Scan for the cell matching the given text and deliver its [X, Y] coordinate at center. 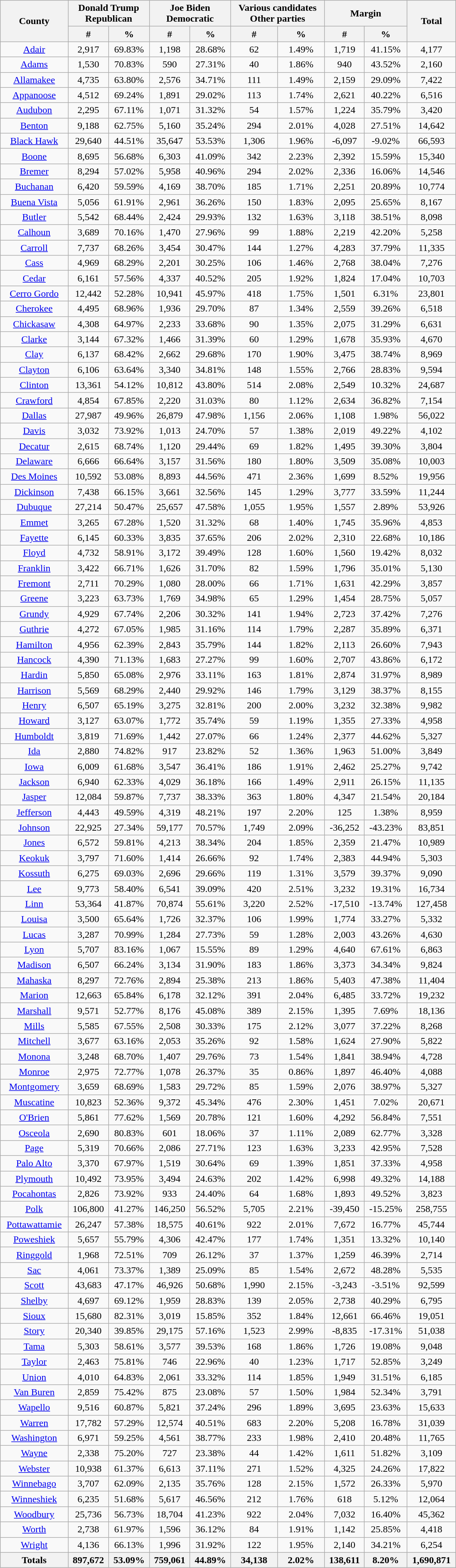
33.32% [210, 1377]
Hardin [34, 675]
1,897 [345, 1072]
35.74% [210, 721]
Van Buren [34, 1392]
25.27% [386, 767]
49.96% [129, 415]
Dubuque [34, 507]
3,233 [345, 1148]
6,009 [88, 767]
1,624 [345, 1041]
36.82% [386, 400]
70.66% [129, 1148]
1.83% [301, 202]
49.32% [386, 1178]
Mills [34, 1026]
146 [254, 690]
3,547 [169, 767]
Sac [34, 1270]
1,442 [169, 736]
1,557 [345, 507]
27,987 [88, 415]
57.16% [210, 1331]
6,275 [88, 873]
3,129 [345, 690]
12,663 [88, 995]
66,593 [432, 141]
258,755 [432, 1209]
6,518 [432, 309]
41.87% [129, 904]
1,454 [345, 599]
Chickasaw [34, 324]
54.12% [129, 385]
590 [169, 65]
Cass [34, 263]
917 [169, 751]
20.78% [210, 1117]
3,287 [88, 935]
296 [254, 1407]
28.68% [210, 49]
Dallas [34, 415]
5,332 [432, 919]
67.61% [386, 950]
16.40% [386, 1514]
3,475 [345, 354]
-36,252 [345, 827]
60 [254, 339]
2.52% [301, 904]
3,420 [432, 110]
9,188 [88, 125]
44.62% [386, 736]
36.12% [210, 1530]
Dickinson [34, 492]
601 [169, 1133]
3,777 [345, 492]
61.37% [129, 1469]
2,424 [169, 217]
1,936 [169, 309]
46.40% [386, 1072]
1,678 [345, 339]
4,136 [88, 1545]
5,403 [345, 980]
363 [254, 797]
31.51% [386, 1377]
Jasper [34, 797]
19,956 [432, 477]
6,541 [169, 888]
111 [254, 80]
52 [254, 751]
3,707 [88, 1484]
41.23% [210, 1514]
70.29% [129, 583]
44.56% [210, 477]
Winneshiek [34, 1499]
27.34% [129, 827]
1,395 [345, 1011]
8,268 [432, 1026]
67.32% [129, 339]
82 [254, 568]
38.33% [210, 797]
41.27% [129, 1209]
9,824 [432, 965]
33.72% [386, 995]
30.32% [210, 614]
61.97% [129, 1530]
57.29% [129, 1423]
46,926 [169, 1285]
59.25% [129, 1438]
39.26% [386, 309]
4,735 [88, 80]
4,029 [169, 782]
1,560 [345, 553]
0.86% [301, 1072]
2,690 [88, 1133]
3,835 [169, 538]
2,894 [169, 980]
62.77% [386, 1133]
Jones [34, 843]
2,310 [345, 538]
3,172 [169, 553]
39.30% [386, 446]
26,879 [169, 415]
Osceola [34, 1133]
8.52% [386, 477]
Poweshiek [34, 1240]
10,774 [432, 186]
68.96% [129, 309]
2,233 [169, 324]
3,689 [88, 233]
72.77% [129, 1072]
83,851 [432, 827]
2,075 [345, 324]
1,108 [345, 415]
11,135 [432, 782]
1,959 [169, 1301]
54 [254, 110]
2,095 [345, 202]
618 [345, 1499]
166 [254, 782]
52.85% [386, 1362]
1.12% [301, 400]
2,911 [345, 782]
Harrison [34, 690]
34.81% [210, 370]
6,863 [432, 950]
3,509 [345, 461]
Webster [34, 1469]
1,690,871 [432, 1560]
683 [254, 1423]
6,172 [432, 660]
9,571 [88, 1011]
1.99% [301, 919]
32.56% [210, 492]
3,819 [88, 736]
202 [254, 1178]
1,351 [345, 1240]
2,113 [345, 644]
5,569 [88, 690]
2,359 [345, 843]
67.97% [129, 1163]
38.04% [386, 263]
35.01% [386, 568]
3,249 [432, 1362]
2,576 [169, 80]
Shelby [34, 1301]
4,292 [345, 1117]
1.89% [301, 1407]
Joe BidenDemocratic [190, 14]
1,772 [169, 721]
Boone [34, 156]
186 [254, 767]
Jackson [34, 782]
45,362 [432, 1514]
Mahaska [34, 980]
1.94% [301, 614]
37.22% [386, 1026]
2,859 [88, 1392]
87 [254, 309]
1,583 [169, 1087]
5,258 [432, 233]
Hancock [34, 660]
8,695 [88, 156]
68 [254, 522]
44 [254, 1453]
69.83% [129, 49]
31.29% [386, 324]
1,071 [169, 110]
4,443 [88, 812]
64 [254, 1194]
4,956 [88, 644]
8,989 [432, 675]
7,528 [432, 1148]
2.00% [301, 706]
204 [254, 843]
27.71% [210, 1148]
2,696 [169, 873]
36.41% [210, 767]
Humboldt [34, 736]
43,683 [88, 1285]
2,768 [345, 263]
3,157 [169, 461]
Sioux [34, 1316]
4,272 [88, 629]
47.98% [210, 415]
2,707 [345, 660]
29.93% [210, 217]
31.70% [210, 568]
3,797 [88, 858]
1.40% [301, 522]
727 [169, 1453]
1,891 [169, 95]
185 [254, 186]
-13.74% [386, 904]
933 [169, 1194]
38.70% [210, 186]
168 [254, 1346]
Guthrie [34, 629]
Keokuk [34, 858]
77.62% [129, 1117]
1,963 [345, 751]
O'Brien [34, 1117]
2.09% [301, 827]
1.68% [301, 1194]
38.94% [386, 1056]
2.05% [301, 1301]
1,985 [169, 629]
1,080 [169, 583]
6,795 [432, 1301]
County [34, 21]
Howard [34, 721]
Allamakee [34, 80]
25.38% [210, 980]
514 [254, 385]
15.85% [210, 1316]
4,088 [432, 1072]
31.39% [210, 339]
5,056 [88, 202]
-6,097 [345, 141]
1,519 [169, 1163]
6,516 [432, 95]
4,177 [432, 49]
3,127 [88, 721]
10,003 [432, 461]
4,512 [88, 95]
Donald TrumpRepublican [109, 14]
1.88% [301, 233]
5,319 [88, 1148]
9,372 [169, 1102]
1,949 [345, 1377]
10,703 [432, 278]
5,705 [254, 1209]
15,680 [88, 1316]
29.92% [210, 690]
-8,835 [345, 1331]
7.69% [386, 1011]
21.47% [386, 843]
24,687 [432, 385]
31.97% [386, 675]
80 [254, 400]
49.22% [386, 431]
106,800 [88, 1209]
44.94% [386, 858]
25,736 [88, 1514]
5,617 [169, 1499]
40.96% [210, 171]
20.89% [386, 186]
476 [254, 1102]
5.12% [386, 1499]
Ida [34, 751]
63.64% [129, 370]
1.96% [301, 141]
2.51% [301, 888]
759,061 [169, 1560]
2.89% [386, 507]
6,303 [169, 156]
48.28% [386, 1270]
4,495 [88, 309]
6,178 [169, 995]
3,849 [432, 751]
177 [254, 1240]
39.37% [386, 873]
139 [254, 1301]
26.66% [210, 858]
39.53% [210, 1346]
31.90% [210, 965]
Marion [34, 995]
2,874 [345, 675]
70.99% [129, 935]
3,373 [345, 965]
5,130 [432, 568]
4,969 [88, 263]
42.20% [386, 233]
51.68% [129, 1499]
31.03% [210, 400]
37.42% [386, 614]
Fayette [34, 538]
7,422 [432, 80]
45.34% [210, 1102]
Delaware [34, 461]
146,250 [169, 1209]
4,337 [169, 278]
29,175 [169, 1331]
Cedar [34, 278]
26.15% [386, 782]
Floyd [34, 553]
Buena Vista [34, 202]
Franklin [34, 568]
2,019 [345, 431]
24.70% [210, 431]
2,462 [345, 767]
63.07% [129, 721]
52.77% [129, 1011]
26.37% [210, 1072]
29,640 [88, 141]
1,841 [345, 1056]
55.61% [210, 904]
1,769 [169, 599]
5,850 [88, 675]
Woodbury [34, 1514]
75.42% [129, 1392]
Iowa [34, 767]
2,615 [88, 446]
Audubon [34, 110]
71.13% [129, 660]
2,086 [169, 1148]
27,214 [88, 507]
1,719 [345, 49]
12,084 [88, 797]
48.21% [210, 812]
27.90% [386, 1041]
1,414 [169, 858]
64.97% [129, 324]
Jefferson [34, 812]
Monona [34, 1056]
897,672 [88, 1560]
42.95% [386, 1148]
9,742 [432, 767]
2,976 [169, 675]
47.17% [129, 1285]
213 [254, 980]
Carroll [34, 248]
25,657 [169, 507]
3,275 [169, 706]
53.08% [129, 477]
3,804 [432, 446]
68.26% [129, 248]
148 [254, 370]
2,559 [345, 309]
206 [254, 538]
2.23% [301, 156]
4,561 [169, 1438]
3,144 [88, 339]
62 [254, 49]
35.89% [386, 629]
125 [345, 812]
45,744 [432, 1224]
1,224 [345, 110]
1,626 [169, 568]
Polk [34, 1209]
3,677 [88, 1041]
31.56% [210, 461]
3,494 [169, 1178]
271 [254, 1469]
1.31% [301, 873]
53,364 [88, 904]
23.82% [210, 751]
1,717 [345, 1362]
Black Hawk [34, 141]
10,941 [169, 293]
Story [34, 1331]
Wapello [34, 1407]
Palo Alto [34, 1163]
420 [254, 888]
Crawford [34, 400]
89 [254, 950]
1,683 [169, 660]
27.27% [210, 660]
Madison [34, 965]
6,631 [432, 324]
3,265 [88, 522]
18,704 [169, 1514]
23.63% [386, 1407]
25.09% [210, 1270]
8,032 [432, 553]
66.24% [129, 965]
3,019 [169, 1316]
2,662 [169, 354]
141 [254, 614]
17.04% [386, 278]
36.18% [210, 782]
1.24% [301, 736]
2,336 [345, 171]
9,090 [432, 873]
34,138 [254, 1560]
84 [254, 1530]
40.29% [386, 1301]
5,585 [88, 1026]
746 [169, 1362]
2,440 [169, 690]
3,579 [345, 873]
68.70% [129, 1056]
4,061 [88, 1270]
29.76% [210, 1056]
45.08% [210, 1011]
8,297 [88, 980]
3,695 [345, 1407]
20,340 [88, 1331]
1,495 [345, 446]
47.38% [386, 980]
-3,243 [345, 1285]
3,077 [345, 1026]
6,572 [88, 843]
3,118 [345, 217]
51,038 [432, 1331]
2,140 [345, 1545]
27.51% [386, 125]
56.68% [129, 156]
1,699 [345, 477]
Decatur [34, 446]
163 [254, 675]
1,774 [345, 919]
57.38% [129, 1224]
44.89% [210, 1560]
Benton [34, 125]
67.28% [129, 522]
71.60% [129, 858]
2,251 [345, 186]
39.49% [210, 553]
12,064 [432, 1499]
62.09% [129, 1484]
62.39% [129, 644]
71.69% [129, 736]
32.37% [210, 919]
24.63% [210, 1178]
57.56% [129, 278]
Clinton [34, 385]
14,188 [432, 1178]
56.84% [386, 1117]
7,154 [432, 400]
14,546 [432, 171]
72.76% [129, 980]
1,572 [345, 1484]
1,824 [345, 278]
2,135 [169, 1484]
37.11% [210, 1469]
121 [254, 1117]
5,160 [169, 125]
Taylor [34, 1362]
4,283 [345, 248]
170 [254, 354]
29.68% [210, 354]
1,407 [169, 1056]
20,184 [432, 797]
4,929 [88, 614]
9,982 [432, 706]
68.74% [129, 446]
6,161 [88, 278]
2,549 [345, 385]
6,235 [88, 1499]
27.07% [210, 736]
43.80% [210, 385]
4,697 [88, 1301]
4,010 [88, 1377]
123 [254, 1148]
2.30% [301, 1102]
6,145 [88, 538]
25.85% [386, 1530]
60.33% [129, 538]
1,851 [345, 1163]
52.34% [386, 1392]
1,596 [169, 1530]
2,917 [88, 49]
60.87% [129, 1407]
30.47% [210, 248]
29.09% [386, 80]
38.74% [386, 354]
Calhoun [34, 233]
59.59% [129, 186]
10,186 [432, 538]
1.84% [301, 1316]
13,361 [88, 385]
1.81% [301, 675]
67.85% [129, 400]
875 [169, 1392]
3,134 [169, 965]
39.09% [210, 888]
1,389 [169, 1270]
6.31% [386, 293]
940 [345, 65]
4,319 [169, 812]
58.61% [129, 1346]
2,061 [169, 1377]
Johnson [34, 827]
5,535 [432, 1270]
1,466 [169, 339]
2,287 [345, 629]
65.08% [129, 675]
9,594 [432, 370]
Various candidatesOther parties [278, 14]
30.64% [210, 1163]
35,647 [169, 141]
65.19% [129, 706]
5,821 [169, 1407]
38.34% [210, 843]
2,076 [345, 1087]
4,306 [169, 1240]
8,155 [432, 690]
27.73% [210, 935]
3,454 [169, 248]
Muscatine [34, 1102]
2,295 [88, 110]
1,530 [88, 65]
29.02% [210, 95]
16,734 [432, 888]
75.81% [129, 1362]
16.78% [386, 1423]
24.26% [386, 1469]
37.33% [386, 1163]
2,383 [345, 858]
18.06% [210, 1133]
42.29% [386, 583]
1.55% [301, 370]
Bremer [34, 171]
4,732 [88, 553]
Montgomery [34, 1087]
Pottawattamie [34, 1224]
92,599 [432, 1285]
83.16% [129, 950]
70.83% [129, 65]
1.36% [301, 751]
36.26% [210, 202]
14,642 [432, 125]
6,254 [432, 1545]
Clay [34, 354]
33.68% [210, 324]
Butler [34, 217]
8,893 [169, 477]
2,880 [88, 751]
4,308 [88, 324]
10,938 [88, 1469]
Tama [34, 1346]
33.27% [386, 919]
32.38% [386, 706]
29.72% [210, 1087]
2,634 [345, 400]
28.00% [210, 583]
40.61% [210, 1224]
5,970 [432, 1484]
40.22% [386, 95]
33.59% [386, 492]
4,854 [88, 400]
6,106 [88, 370]
59,177 [169, 827]
1,893 [345, 1194]
2,463 [88, 1362]
17,782 [88, 1423]
11,765 [432, 1438]
1,055 [254, 507]
32.12% [210, 995]
67.74% [129, 614]
38.77% [210, 1438]
75.20% [129, 1453]
Adair [34, 49]
16.06% [386, 171]
1,470 [169, 233]
Scott [34, 1285]
68.42% [129, 354]
-17.31% [386, 1331]
1.75% [301, 293]
1.58% [301, 1041]
5,208 [345, 1423]
12,574 [169, 1423]
1.52% [301, 1469]
1,451 [345, 1102]
82.31% [129, 1316]
-43.23% [386, 827]
4,670 [432, 339]
1.34% [301, 309]
10,823 [88, 1102]
5,707 [88, 950]
72.51% [129, 1255]
197 [254, 812]
2,711 [88, 583]
1,984 [345, 1392]
6,971 [88, 1438]
3,109 [432, 1453]
3,370 [88, 1163]
63.80% [129, 80]
1,355 [345, 721]
12,442 [88, 293]
17,822 [432, 1469]
1,968 [88, 1255]
1.46% [301, 263]
30.33% [210, 1026]
Ringgold [34, 1255]
127,458 [432, 904]
3,328 [432, 1133]
70.57% [210, 827]
39.85% [129, 1331]
31,039 [432, 1423]
233 [254, 1438]
26.60% [386, 644]
29.66% [210, 873]
66.64% [129, 461]
Plymouth [34, 1178]
19.42% [386, 553]
389 [254, 1011]
59.81% [129, 843]
-3.51% [386, 1285]
1,990 [254, 1285]
Lucas [34, 935]
1,078 [169, 1072]
138,611 [345, 1560]
418 [254, 293]
2.08% [301, 385]
1.92% [301, 278]
2,206 [169, 614]
22.96% [210, 1362]
1.35% [301, 324]
41.15% [386, 49]
183 [254, 965]
23.08% [210, 1392]
10,140 [432, 1240]
10,492 [88, 1178]
4,028 [345, 125]
11,244 [432, 492]
1,745 [345, 522]
Pocahontas [34, 1194]
51.00% [386, 751]
1.28% [301, 935]
5,861 [88, 1117]
15,340 [432, 156]
3,220 [254, 904]
2,160 [432, 65]
Monroe [34, 1072]
8,959 [432, 812]
2,159 [345, 80]
1,749 [254, 827]
57.02% [129, 171]
132 [254, 217]
49.52% [386, 1194]
49.59% [129, 812]
Marshall [34, 1011]
4,630 [432, 935]
19,051 [432, 1316]
1,796 [345, 568]
2.36% [301, 477]
1.37% [301, 1255]
5,542 [88, 217]
391 [254, 995]
8,294 [88, 171]
27.33% [386, 721]
33.11% [210, 675]
Buchanan [34, 186]
42.47% [210, 1240]
80.83% [129, 1133]
1,067 [169, 950]
3,248 [88, 1056]
Hamilton [34, 644]
22.68% [386, 538]
3,500 [88, 919]
67.55% [129, 1026]
10,592 [88, 477]
1.57% [301, 110]
66.15% [129, 492]
1,120 [169, 446]
Union [34, 1377]
11,404 [432, 980]
5,057 [432, 599]
9,773 [88, 888]
38.51% [386, 217]
69.24% [129, 95]
37.65% [210, 538]
119 [254, 873]
6,998 [345, 1178]
56.73% [129, 1514]
2.12% [301, 1026]
7,672 [345, 1224]
2.21% [301, 1209]
2.06% [301, 415]
8,176 [169, 1011]
18,575 [169, 1224]
471 [254, 477]
4,102 [432, 431]
34.71% [210, 80]
205 [254, 278]
Clarke [34, 339]
37.79% [386, 248]
8,969 [432, 354]
10.32% [386, 385]
44.51% [129, 141]
65 [254, 599]
73 [254, 1056]
Wright [34, 1545]
28.75% [386, 599]
58.40% [129, 888]
43.52% [386, 65]
1.11% [301, 1133]
6,137 [88, 354]
40.52% [210, 278]
Kossuth [34, 873]
31.92% [210, 1545]
-15.25% [386, 1209]
1.76% [301, 1499]
9,516 [88, 1407]
Cherokee [34, 309]
Fremont [34, 583]
7.02% [386, 1102]
70,874 [169, 904]
22,925 [88, 827]
35 [254, 1072]
35.96% [386, 522]
6,485 [345, 995]
2,843 [169, 644]
Margin [366, 14]
2,053 [169, 1041]
4,728 [432, 1056]
1,142 [345, 1530]
50.68% [210, 1285]
Cerro Gordo [34, 293]
56.52% [210, 1209]
9,048 [432, 1346]
19,232 [432, 995]
1.90% [301, 354]
2.99% [301, 1331]
342 [254, 156]
27.31% [210, 65]
Louisa [34, 919]
21.54% [386, 797]
Totals [34, 1560]
3,032 [88, 431]
27.96% [210, 233]
15.59% [386, 156]
4,169 [169, 186]
12,661 [345, 1316]
47.58% [210, 507]
1,156 [254, 415]
Wayne [34, 1453]
Clayton [34, 370]
62.33% [129, 782]
24.40% [210, 1194]
69.12% [129, 1301]
2,003 [345, 935]
11,335 [432, 248]
1,501 [345, 293]
50.47% [129, 507]
43.26% [386, 935]
4,418 [432, 1530]
34.98% [210, 599]
2,766 [345, 370]
67.11% [129, 110]
-9.02% [386, 141]
23,801 [432, 293]
68.44% [129, 217]
10,989 [432, 843]
46.56% [210, 1499]
56,022 [432, 415]
Warren [34, 1423]
59.87% [129, 797]
58.91% [129, 553]
19.08% [386, 1346]
8,098 [432, 217]
1,611 [345, 1453]
6,940 [88, 782]
69.03% [129, 873]
200 [254, 706]
20.48% [386, 1438]
66.46% [386, 1316]
1,631 [345, 583]
2,338 [88, 1453]
65.84% [129, 995]
66.71% [129, 568]
6,613 [169, 1469]
70.16% [129, 233]
8,167 [432, 202]
709 [169, 1255]
2,508 [169, 1026]
67.05% [129, 629]
45.97% [210, 293]
Adams [34, 65]
Total [432, 21]
66.13% [129, 1545]
113 [254, 95]
Grundy [34, 614]
18,136 [432, 1011]
3,791 [432, 1392]
38.97% [386, 1087]
32.81% [210, 706]
63.16% [129, 1041]
25.65% [386, 202]
Emmet [34, 522]
150 [254, 202]
1,013 [169, 431]
5,657 [88, 1240]
4,325 [345, 1469]
34.34% [386, 965]
7,438 [88, 492]
6,420 [88, 186]
90 [254, 324]
51.82% [386, 1453]
35.24% [210, 125]
1.50% [301, 1392]
19.31% [386, 888]
41.09% [210, 156]
2,392 [345, 156]
40.51% [210, 1423]
2,377 [345, 736]
2,410 [345, 1438]
15.55% [210, 950]
Worth [34, 1530]
Henry [34, 706]
Mitchell [34, 1041]
7,551 [432, 1117]
55.79% [129, 1240]
1,569 [169, 1117]
52.28% [129, 293]
352 [254, 1316]
1,996 [169, 1545]
46.39% [386, 1255]
1.23% [301, 1362]
29.44% [210, 446]
2,961 [169, 202]
212 [254, 1499]
35.76% [210, 1484]
1,259 [345, 1255]
3,223 [88, 599]
30.25% [210, 263]
Appanoose [34, 95]
Washington [34, 1438]
35.08% [386, 461]
Lyon [34, 950]
7,943 [432, 644]
63.73% [129, 599]
64.83% [129, 1377]
35.93% [386, 339]
65.64% [129, 919]
26.33% [386, 1484]
1.27% [301, 248]
53.53% [210, 141]
3,823 [432, 1194]
4,347 [345, 797]
3,857 [432, 583]
34.21% [386, 1545]
Winnebago [34, 1484]
15,633 [432, 1407]
61.68% [129, 767]
145 [254, 492]
4,213 [169, 843]
2,219 [345, 233]
2,826 [88, 1194]
2,975 [88, 1072]
61.91% [129, 202]
26,247 [88, 1224]
122 [254, 1545]
1,284 [169, 935]
4,390 [88, 660]
-17,510 [345, 904]
Des Moines [34, 477]
2,714 [432, 1255]
13.32% [386, 1240]
26.12% [210, 1255]
62.75% [129, 125]
29.70% [210, 309]
53.09% [129, 1560]
2,672 [345, 1270]
73.37% [129, 1270]
Greene [34, 599]
Lee [34, 888]
2,089 [345, 1133]
Linn [34, 904]
2,220 [169, 400]
Davis [34, 431]
10,812 [169, 385]
43.86% [386, 660]
6,185 [432, 1377]
6,666 [88, 461]
37.24% [210, 1407]
3,422 [88, 568]
2,201 [169, 263]
35.26% [210, 1041]
175 [254, 1026]
4,640 [345, 950]
4,853 [432, 522]
1,306 [254, 141]
74.82% [129, 751]
5,822 [432, 1041]
1,523 [254, 1331]
7,032 [345, 1514]
6,371 [432, 629]
3,577 [169, 1346]
73.95% [129, 1178]
20,671 [432, 1102]
1,198 [169, 49]
5,958 [169, 171]
2,723 [345, 614]
8.20% [386, 1560]
Page [34, 1148]
38.37% [386, 690]
3,340 [169, 370]
3,659 [88, 1087]
23.38% [210, 1453]
1,520 [169, 522]
3,661 [169, 492]
52.36% [129, 1102]
1.19% [301, 721]
68.69% [129, 1087]
180 [254, 461]
-39,450 [345, 1209]
53,926 [432, 507]
1.39% [301, 1163]
2,621 [345, 95]
31.16% [210, 629]
16.77% [386, 1224]
